Determine the [X, Y] coordinate at the center of the cell enclosing the given text.  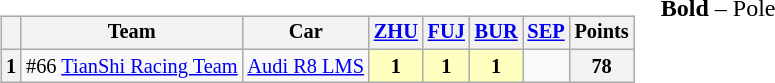
Audi R8 LMS [306, 66]
Team [132, 33]
78 [602, 66]
#66 TianShi Racing Team [132, 66]
FUJ [446, 33]
SEP [546, 33]
BUR [496, 33]
Car [306, 33]
Points [602, 33]
ZHU [396, 33]
